Capture the cell that displays the provided text and extract its [x, y] central coordinate. 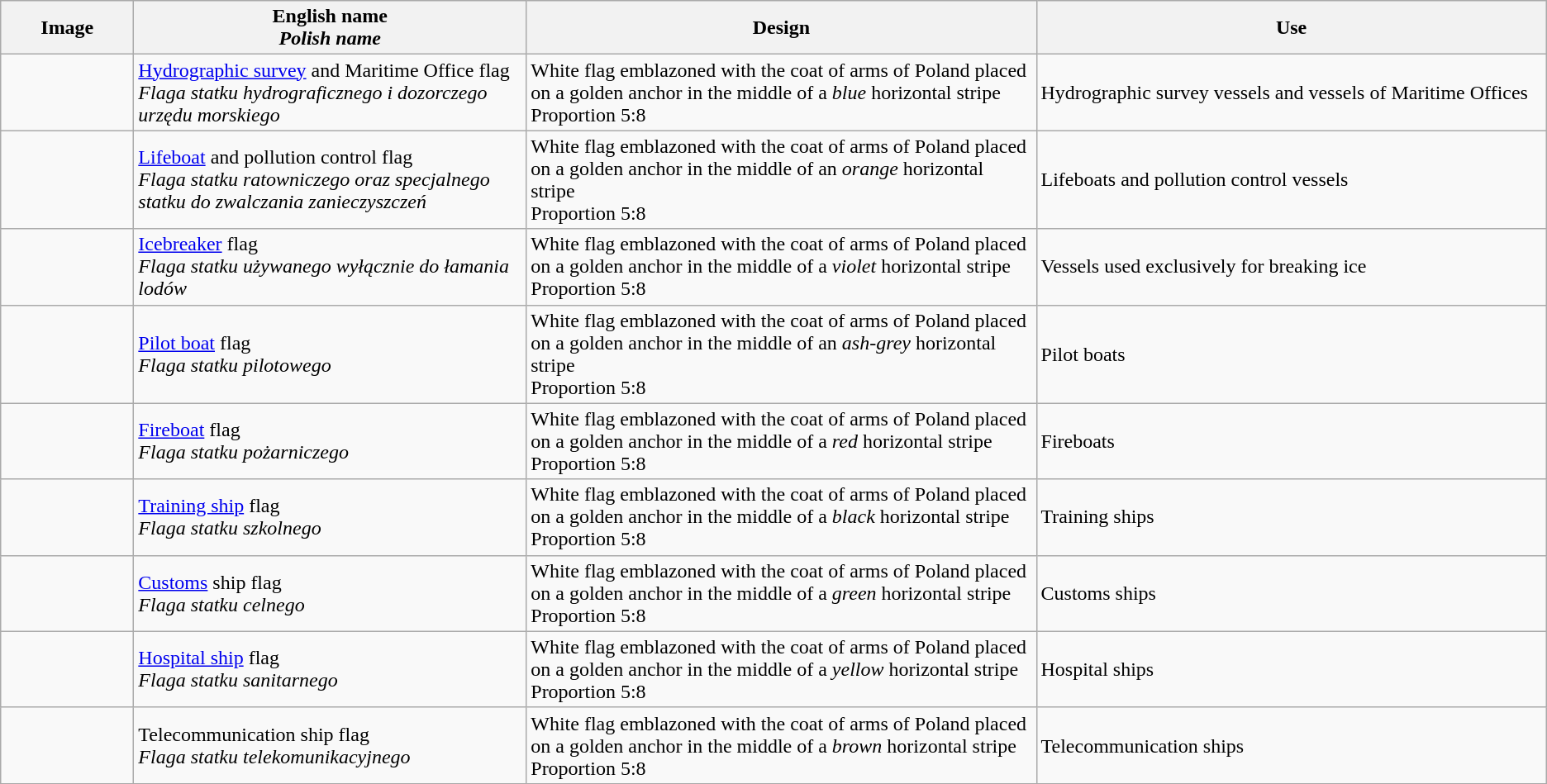
Design [782, 28]
Fireboats [1291, 441]
Image [68, 28]
Customs ship flag Flaga statku celnego [331, 593]
White flag emblazoned with the coat of arms of Poland placed on a golden anchor in the middle of a red horizontal stripeProportion 5:8 [782, 441]
Customs ships [1291, 593]
Vessels used exclusively for breaking ice [1291, 267]
White flag emblazoned with the coat of arms of Poland placed on a golden anchor in the middle of an orange horizontal stripeProportion 5:8 [782, 180]
Hospital ships [1291, 669]
Training ship flag Flaga statku szkolnego [331, 517]
English name Polish name [331, 28]
White flag emblazoned with the coat of arms of Poland placed on a golden anchor in the middle of a blue horizontal stripeProportion 5:8 [782, 93]
Telecommunication ships [1291, 745]
White flag emblazoned with the coat of arms of Poland placed on a golden anchor in the middle of a black horizontal stripeProportion 5:8 [782, 517]
Hospital ship flag Flaga statku sanitarnego [331, 669]
White flag emblazoned with the coat of arms of Poland placed on a golden anchor in the middle of a brown horizontal stripeProportion 5:8 [782, 745]
Telecommunication ship flag Flaga statku telekomunikacyjnego [331, 745]
Hydrographic survey vessels and vessels of Maritime Offices [1291, 93]
Lifeboats and pollution control vessels [1291, 180]
White flag emblazoned with the coat of arms of Poland placed on a golden anchor in the middle of a violet horizontal stripeProportion 5:8 [782, 267]
White flag emblazoned with the coat of arms of Poland placed on a golden anchor in the middle of a green horizontal stripeProportion 5:8 [782, 593]
Use [1291, 28]
Pilot boats [1291, 354]
White flag emblazoned with the coat of arms of Poland placed on a golden anchor in the middle of an ash-grey horizontal stripeProportion 5:8 [782, 354]
Training ships [1291, 517]
White flag emblazoned with the coat of arms of Poland placed on a golden anchor in the middle of a yellow horizontal stripeProportion 5:8 [782, 669]
Icebreaker flag Flaga statku używanego wyłącznie do łamania lodów [331, 267]
Pilot boat flag Flaga statku pilotowego [331, 354]
Lifeboat and pollution control flag Flaga statku ratowniczego oraz specjalnego statku do zwalczania zanieczyszczeń [331, 180]
Hydrographic survey and Maritime Office flag Flaga statku hydrograficznego i dozorczego urzędu morskiego [331, 93]
Fireboat flag Flaga statku pożarniczego [331, 441]
